Detect which cell encompasses the target text, then output its [X, Y] center coordinate. 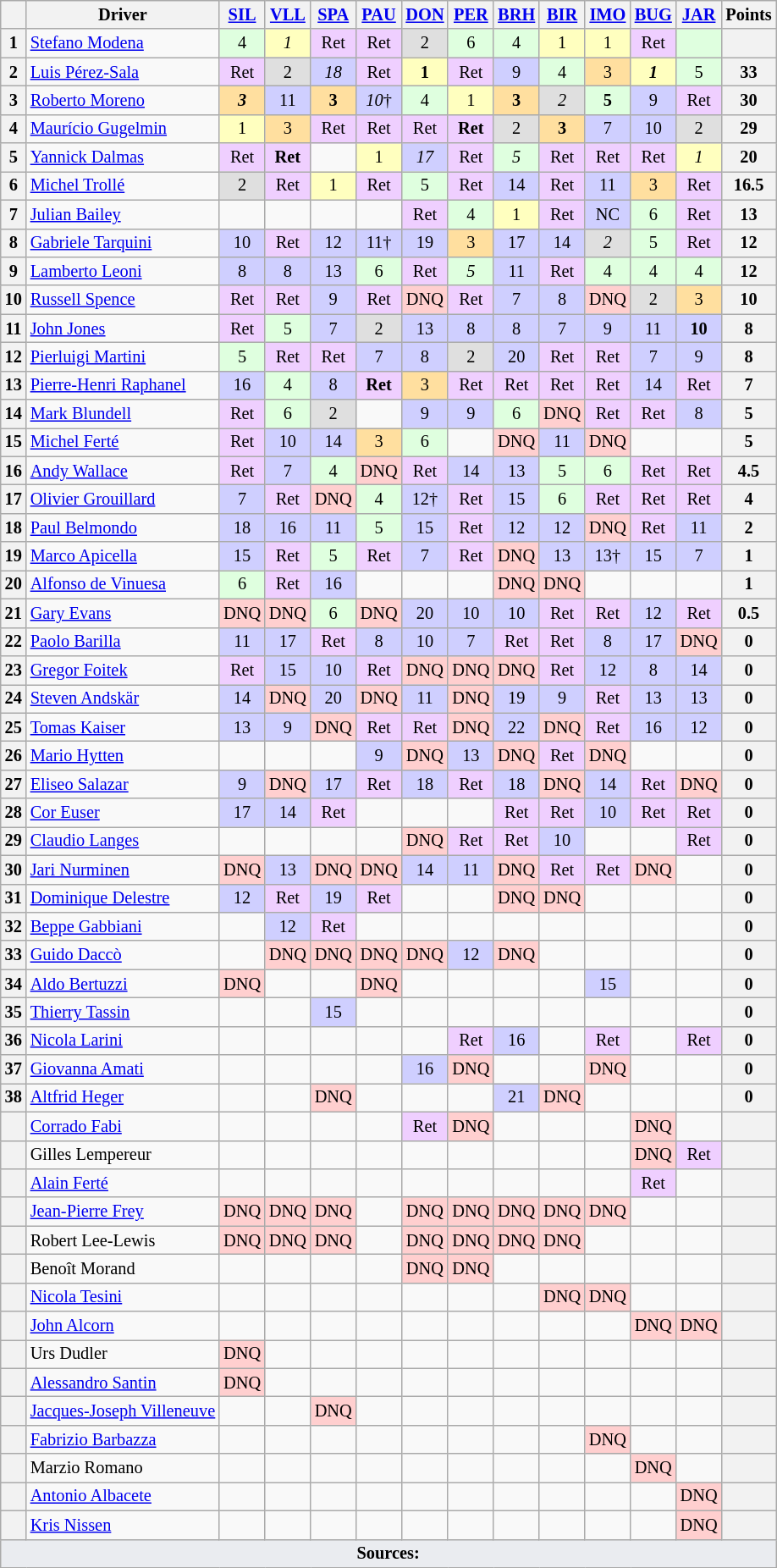
Alfonso de Vinuesa [123, 584]
John Alcorn [123, 1326]
Corrado Fabi [123, 1126]
Guido Daccò [123, 955]
16.5 [749, 185]
13† [608, 556]
Beppe Gabbiani [123, 926]
Lamberto Leoni [123, 271]
Mark Blundell [123, 414]
Marco Apicella [123, 556]
Maurício Gugelmin [123, 129]
BIR [562, 14]
Andy Wallace [123, 471]
IMO [608, 14]
12† [425, 499]
26 [14, 755]
Thierry Tassin [123, 1012]
Alain Ferté [123, 1183]
10† [379, 100]
Luis Pérez-Sala [123, 72]
Paul Belmondo [123, 527]
Sources: [388, 1554]
34 [14, 984]
Antonio Albacete [123, 1496]
BUG [653, 14]
37 [14, 1069]
Michel Ferté [123, 442]
JAR [699, 14]
28 [14, 813]
Jean-Pierre Frey [123, 1212]
PAU [379, 14]
31 [14, 898]
Yannick Dalmas [123, 157]
Roberto Moreno [123, 100]
Marzio Romano [123, 1468]
Urs Dudler [123, 1354]
Fabrizio Barbazza [123, 1439]
VLL [288, 14]
Gregor Foitek [123, 670]
Benoît Morand [123, 1268]
Giovanna Amati [123, 1069]
Robert Lee-Lewis [123, 1240]
Eliseo Salazar [123, 784]
SIL [242, 14]
Stefano Modena [123, 43]
Pierluigi Martini [123, 356]
SPA [333, 14]
24 [14, 698]
Jari Nurminen [123, 870]
Michel Trollé [123, 185]
Nicola Tesini [123, 1297]
Russell Spence [123, 300]
23 [14, 670]
Kris Nissen [123, 1525]
Steven Andskär [123, 698]
NC [608, 214]
DON [425, 14]
Tomas Kaiser [123, 727]
11† [379, 243]
Alessandro Santin [123, 1383]
Altfrid Heger [123, 1097]
BRH [516, 14]
27 [14, 784]
25 [14, 727]
0.5 [749, 613]
John Jones [123, 329]
Aldo Bertuzzi [123, 984]
Claudio Langes [123, 841]
Gabriele Tarquini [123, 243]
Cor Euser [123, 813]
Dominique Delestre [123, 898]
4.5 [749, 471]
38 [14, 1097]
35 [14, 1012]
Driver [123, 14]
32 [14, 926]
36 [14, 1041]
PER [471, 14]
Gary Evans [123, 613]
Pierre-Henri Raphanel [123, 385]
Olivier Grouillard [123, 499]
Julian Bailey [123, 214]
Gilles Lempereur [123, 1155]
Jacques-Joseph Villeneuve [123, 1411]
Mario Hytten [123, 755]
Points [749, 14]
Paolo Barilla [123, 642]
Nicola Larini [123, 1041]
